Pinpoint the cell where the given text exists, returning its [x, y] midpoint coordinate. 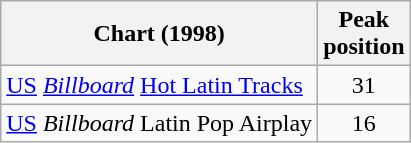
Peakposition [364, 34]
US Billboard Latin Pop Airplay [160, 123]
Chart (1998) [160, 34]
16 [364, 123]
31 [364, 85]
US Billboard Hot Latin Tracks [160, 85]
